Return the [x, y] coordinate for the center point of the cell that contains the specified text.  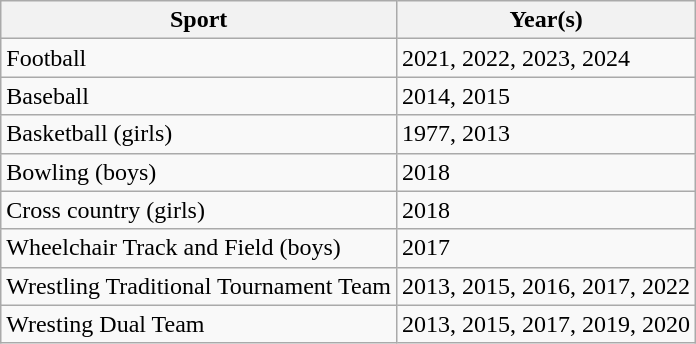
2017 [546, 248]
2021, 2022, 2023, 2024 [546, 58]
Bowling (boys) [199, 172]
2013, 2015, 2016, 2017, 2022 [546, 286]
Basketball (girls) [199, 134]
Baseball [199, 96]
1977, 2013 [546, 134]
Cross country (girls) [199, 210]
Wresting Dual Team [199, 324]
Wrestling Traditional Tournament Team [199, 286]
2014, 2015 [546, 96]
Sport [199, 20]
Wheelchair Track and Field (boys) [199, 248]
Year(s) [546, 20]
2013, 2015, 2017, 2019, 2020 [546, 324]
Football [199, 58]
